For the text-containing cell, return its midpoint in (X, Y) coordinate format. 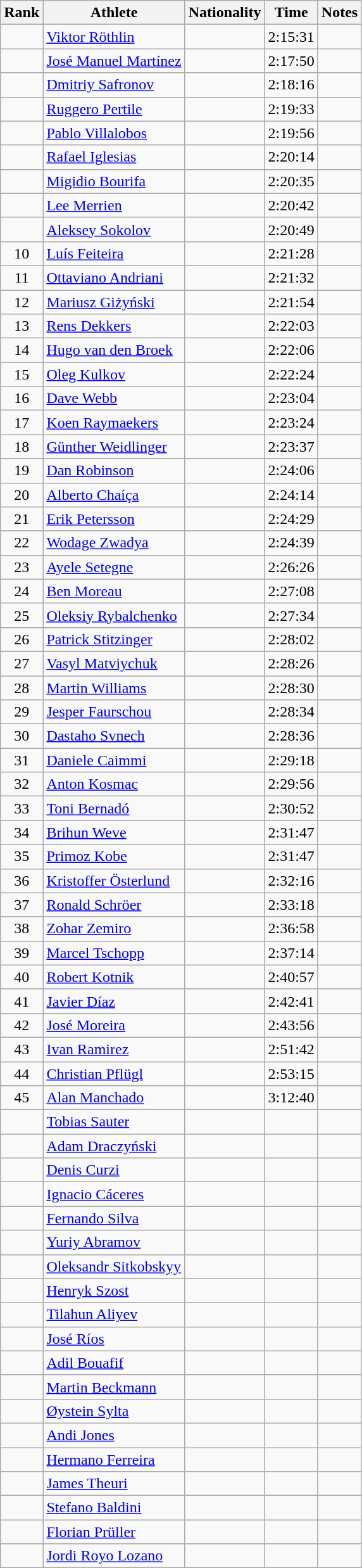
Christian Pflügl (114, 1074)
44 (22, 1074)
36 (22, 881)
Dastaho Svnech (114, 736)
2:24:29 (291, 519)
39 (22, 953)
32 (22, 784)
Toni Bernadó (114, 808)
Dan Robinson (114, 471)
2:36:58 (291, 929)
Migidio Bourifa (114, 181)
Vasyl Matviychuk (114, 663)
42 (22, 1025)
2:28:30 (291, 687)
Florian Prüller (114, 1532)
28 (22, 687)
Ronald Schröer (114, 905)
2:24:14 (291, 495)
Aleksey Sokolov (114, 229)
2:53:15 (291, 1074)
41 (22, 1001)
2:28:02 (291, 639)
38 (22, 929)
2:29:56 (291, 784)
Denis Curzi (114, 1170)
James Theuri (114, 1484)
19 (22, 471)
2:22:03 (291, 326)
Yuriy Abramov (114, 1242)
2:43:56 (291, 1025)
Jordi Royo Lozano (114, 1556)
23 (22, 567)
2:33:18 (291, 905)
Stefano Baldini (114, 1508)
Oleksandr Sitkobskyy (114, 1266)
2:19:56 (291, 133)
37 (22, 905)
2:51:42 (291, 1049)
Ivan Ramirez (114, 1049)
Wodage Zwadya (114, 543)
Ignacio Cáceres (114, 1194)
30 (22, 736)
10 (22, 253)
Brihun Weve (114, 832)
Ayele Setegne (114, 567)
Koen Raymaekers (114, 423)
20 (22, 495)
11 (22, 277)
27 (22, 663)
2:23:24 (291, 423)
Tilahun Aliyev (114, 1315)
José Moreira (114, 1025)
2:15:31 (291, 37)
24 (22, 591)
3:12:40 (291, 1098)
Mariusz Giżyński (114, 302)
Ruggero Pertile (114, 109)
2:21:32 (291, 277)
Tobias Sauter (114, 1122)
Oleksiy Rybalchenko (114, 615)
18 (22, 447)
25 (22, 615)
Marcel Tschopp (114, 953)
2:24:39 (291, 543)
14 (22, 350)
2:42:41 (291, 1001)
2:37:14 (291, 953)
2:20:35 (291, 181)
José Manuel Martínez (114, 61)
Time (291, 13)
2:40:57 (291, 977)
Hermano Ferreira (114, 1459)
40 (22, 977)
35 (22, 857)
2:20:42 (291, 205)
43 (22, 1049)
Robert Kotnik (114, 977)
Viktor Röthlin (114, 37)
Rank (22, 13)
22 (22, 543)
2:27:34 (291, 615)
Alan Manchado (114, 1098)
2:28:26 (291, 663)
Pablo Villalobos (114, 133)
2:28:36 (291, 736)
2:26:26 (291, 567)
Rens Dekkers (114, 326)
Alberto Chaíça (114, 495)
45 (22, 1098)
Notes (339, 13)
29 (22, 712)
Henryk Szost (114, 1291)
Martin Beckmann (114, 1387)
2:20:14 (291, 157)
13 (22, 326)
Anton Kosmac (114, 784)
33 (22, 808)
2:23:37 (291, 447)
2:27:08 (291, 591)
2:17:50 (291, 61)
Dave Webb (114, 398)
Oleg Kulkov (114, 374)
2:32:16 (291, 881)
21 (22, 519)
2:30:52 (291, 808)
Øystein Sylta (114, 1411)
Hugo van den Broek (114, 350)
2:21:54 (291, 302)
26 (22, 639)
Jesper Faurschou (114, 712)
Zohar Zemiro (114, 929)
2:23:04 (291, 398)
Martin Williams (114, 687)
Luís Feiteira (114, 253)
2:22:06 (291, 350)
Fernando Silva (114, 1218)
Patrick Stitzinger (114, 639)
2:19:33 (291, 109)
2:24:06 (291, 471)
Dmitriy Safronov (114, 85)
Günther Weidlinger (114, 447)
Daniele Caimmi (114, 760)
Adam Draczyński (114, 1146)
Adil Bouafif (114, 1363)
Primoz Kobe (114, 857)
Andi Jones (114, 1435)
2:28:34 (291, 712)
Erik Petersson (114, 519)
Kristoffer Österlund (114, 881)
Ben Moreau (114, 591)
15 (22, 374)
17 (22, 423)
34 (22, 832)
2:20:49 (291, 229)
Ottaviano Andriani (114, 277)
31 (22, 760)
Javier Díaz (114, 1001)
2:29:18 (291, 760)
Athlete (114, 13)
2:22:24 (291, 374)
2:18:16 (291, 85)
Nationality (225, 13)
2:21:28 (291, 253)
José Ríos (114, 1339)
16 (22, 398)
12 (22, 302)
Rafael Iglesias (114, 157)
Lee Merrien (114, 205)
